For the text-containing cell, return its midpoint in [X, Y] coordinate format. 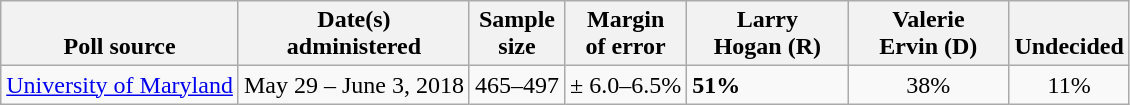
LarryHogan (R) [768, 34]
University of Maryland [120, 85]
May 29 – June 3, 2018 [354, 85]
51% [768, 85]
Samplesize [516, 34]
Undecided [1069, 34]
11% [1069, 85]
38% [928, 85]
Poll source [120, 34]
± 6.0–6.5% [626, 85]
ValerieErvin (D) [928, 34]
465–497 [516, 85]
Marginof error [626, 34]
Date(s)administered [354, 34]
